Determine the [x, y] coordinate at the center of the cell enclosing the given text.  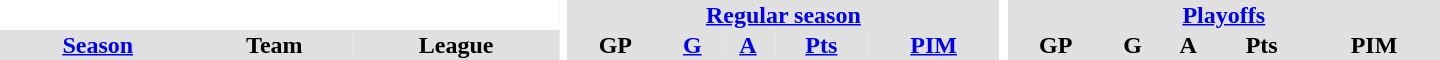
Season [98, 45]
Playoffs [1224, 15]
Team [274, 45]
League [456, 45]
Regular season [783, 15]
